Locate the cell with the specified text and output its (x, y) center coordinate. 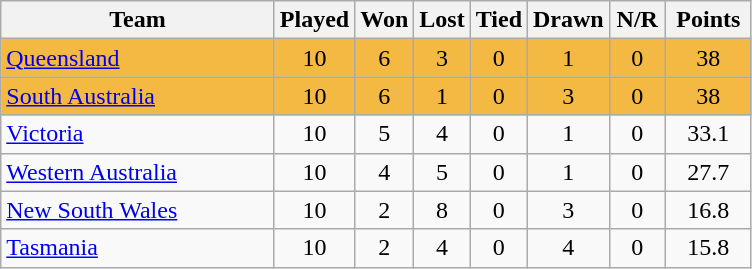
Lost (442, 20)
16.8 (708, 210)
Tasmania (138, 248)
Tied (498, 20)
Points (708, 20)
Western Australia (138, 172)
Team (138, 20)
South Australia (138, 96)
Won (384, 20)
Drawn (569, 20)
New South Wales (138, 210)
Queensland (138, 58)
8 (442, 210)
Played (314, 20)
Victoria (138, 134)
33.1 (708, 134)
27.7 (708, 172)
15.8 (708, 248)
N/R (637, 20)
